Provide the [X, Y] coordinate of the cell's center where the given text is located.  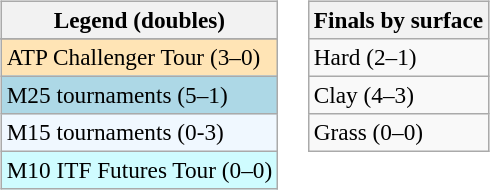
M10 ITF Futures Tour (0–0) [139, 171]
Clay (4–3) [398, 95]
ATP Challenger Tour (3–0) [139, 57]
Finals by surface [398, 20]
Grass (0–0) [398, 133]
M15 tournaments (0-3) [139, 133]
Hard (2–1) [398, 57]
Legend (doubles) [139, 20]
M25 tournaments (5–1) [139, 95]
